Search for the cell housing the specified text and yield its [X, Y] center coordinate. 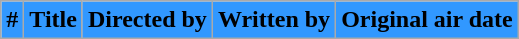
Directed by [147, 20]
Title [54, 20]
Original air date [428, 20]
# [12, 20]
Written by [274, 20]
